Capture the cell that displays the provided text and extract its (X, Y) central coordinate. 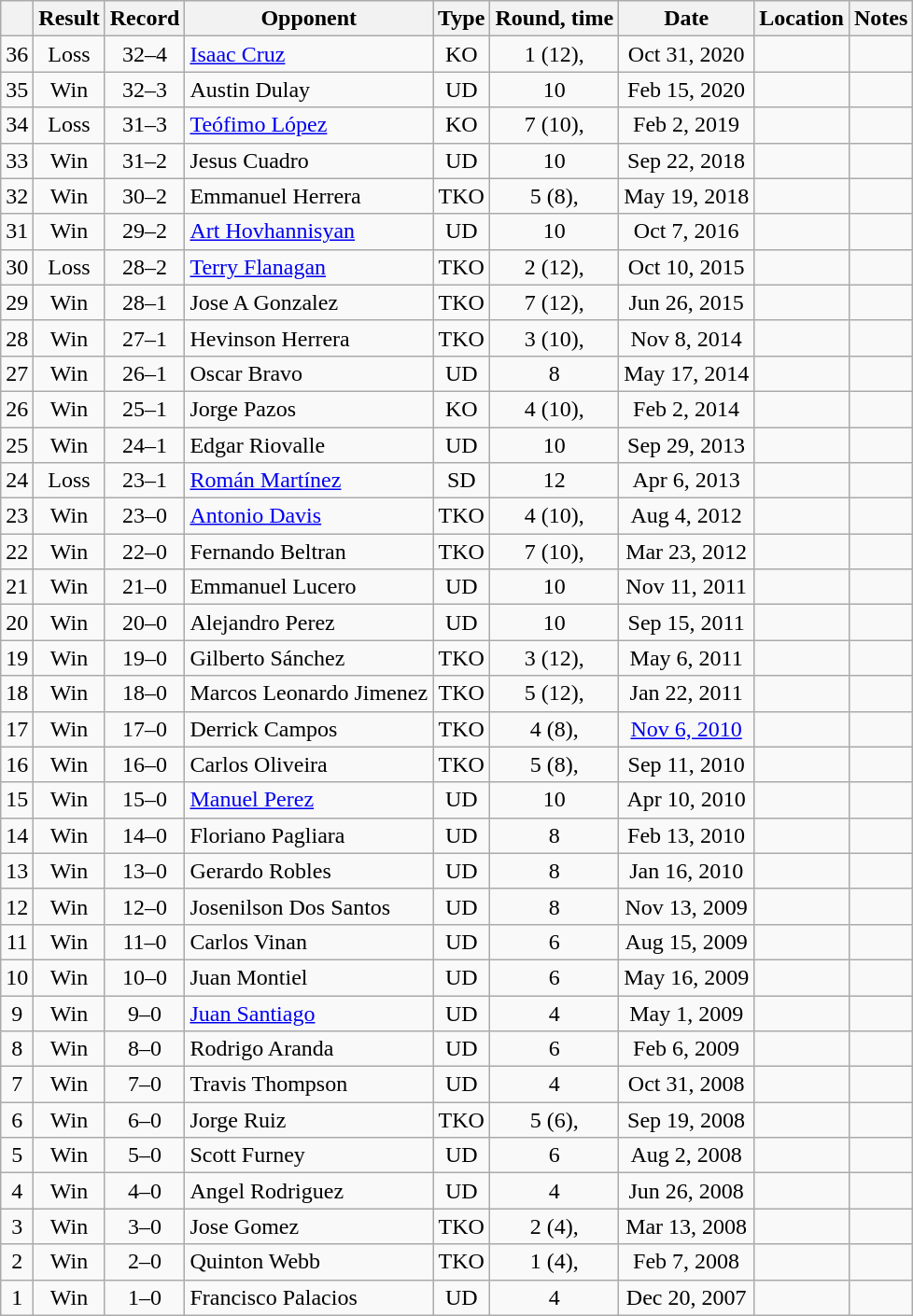
3 (12), (555, 658)
Juan Montiel (309, 977)
30–2 (145, 196)
30 (17, 267)
24–1 (145, 445)
3–0 (145, 1226)
20 (17, 623)
27–1 (145, 338)
2 (4), (555, 1226)
Sep 15, 2011 (687, 623)
Sep 19, 2008 (687, 1120)
Round, time (555, 19)
Oct 31, 2008 (687, 1085)
Jan 22, 2011 (687, 693)
3 (17, 1226)
23–0 (145, 516)
32–4 (145, 54)
4 (8), (555, 729)
1 (4), (555, 1262)
Jun 26, 2008 (687, 1191)
31 (17, 231)
7–0 (145, 1085)
6–0 (145, 1120)
Nov 6, 2010 (687, 729)
Isaac Cruz (309, 54)
7 (17, 1085)
Nov 8, 2014 (687, 338)
32 (17, 196)
2–0 (145, 1262)
Teófimo López (309, 125)
Opponent (309, 19)
Record (145, 19)
29–2 (145, 231)
22–0 (145, 552)
5 (17, 1155)
Juan Santiago (309, 1013)
Román Martínez (309, 481)
Quinton Webb (309, 1262)
10–0 (145, 977)
Apr 6, 2013 (687, 481)
Location (802, 19)
Date (687, 19)
Jose A Gonzalez (309, 302)
Aug 2, 2008 (687, 1155)
1–0 (145, 1297)
Sep 22, 2018 (687, 161)
Aug 15, 2009 (687, 942)
13–0 (145, 871)
Travis Thompson (309, 1085)
Gilberto Sánchez (309, 658)
Emmanuel Herrera (309, 196)
Aug 4, 2012 (687, 516)
Oscar Bravo (309, 373)
May 19, 2018 (687, 196)
Alejandro Perez (309, 623)
Dec 20, 2007 (687, 1297)
2 (12), (555, 267)
14 (17, 835)
Angel Rodriguez (309, 1191)
11–0 (145, 942)
Oct 31, 2020 (687, 54)
Emmanuel Lucero (309, 587)
31–3 (145, 125)
24 (17, 481)
28–1 (145, 302)
Francisco Palacios (309, 1297)
Oct 10, 2015 (687, 267)
36 (17, 54)
28–2 (145, 267)
31–2 (145, 161)
15–0 (145, 800)
SD (461, 481)
Mar 13, 2008 (687, 1226)
Antonio Davis (309, 516)
18–0 (145, 693)
2 (17, 1262)
7 (12), (555, 302)
May 6, 2011 (687, 658)
12–0 (145, 906)
May 16, 2009 (687, 977)
32–3 (145, 90)
Jose Gomez (309, 1226)
Scott Furney (309, 1155)
Apr 10, 2010 (687, 800)
5 (6), (555, 1120)
Feb 7, 2008 (687, 1262)
May 1, 2009 (687, 1013)
May 17, 2014 (687, 373)
28 (17, 338)
13 (17, 871)
Gerardo Robles (309, 871)
Nov 11, 2011 (687, 587)
Nov 13, 2009 (687, 906)
8–0 (145, 1049)
Result (69, 19)
Feb 2, 2014 (687, 409)
3 (10), (555, 338)
25 (17, 445)
Jan 16, 2010 (687, 871)
1 (12), (555, 54)
25–1 (145, 409)
Edgar Riovalle (309, 445)
11 (17, 942)
Jun 26, 2015 (687, 302)
4–0 (145, 1191)
16 (17, 764)
Feb 15, 2020 (687, 90)
Derrick Campos (309, 729)
15 (17, 800)
5 (12), (555, 693)
Type (461, 19)
14–0 (145, 835)
Terry Flanagan (309, 267)
29 (17, 302)
Josenilson Dos Santos (309, 906)
9 (17, 1013)
26–1 (145, 373)
Floriano Pagliara (309, 835)
33 (17, 161)
27 (17, 373)
26 (17, 409)
34 (17, 125)
Mar 23, 2012 (687, 552)
Jesus Cuadro (309, 161)
Feb 13, 2010 (687, 835)
Jorge Pazos (309, 409)
Carlos Vinan (309, 942)
21–0 (145, 587)
Feb 6, 2009 (687, 1049)
Rodrigo Aranda (309, 1049)
23 (17, 516)
Marcos Leonardo Jimenez (309, 693)
19–0 (145, 658)
20–0 (145, 623)
5–0 (145, 1155)
9–0 (145, 1013)
16–0 (145, 764)
Sep 29, 2013 (687, 445)
Notes (880, 19)
18 (17, 693)
Carlos Oliveira (309, 764)
22 (17, 552)
19 (17, 658)
23–1 (145, 481)
Hevinson Herrera (309, 338)
17–0 (145, 729)
17 (17, 729)
Jorge Ruiz (309, 1120)
21 (17, 587)
Art Hovhannisyan (309, 231)
Fernando Beltran (309, 552)
Sep 11, 2010 (687, 764)
Feb 2, 2019 (687, 125)
1 (17, 1297)
35 (17, 90)
Austin Dulay (309, 90)
Oct 7, 2016 (687, 231)
Manuel Perez (309, 800)
